Return [x, y] of the center of cell containing provided text 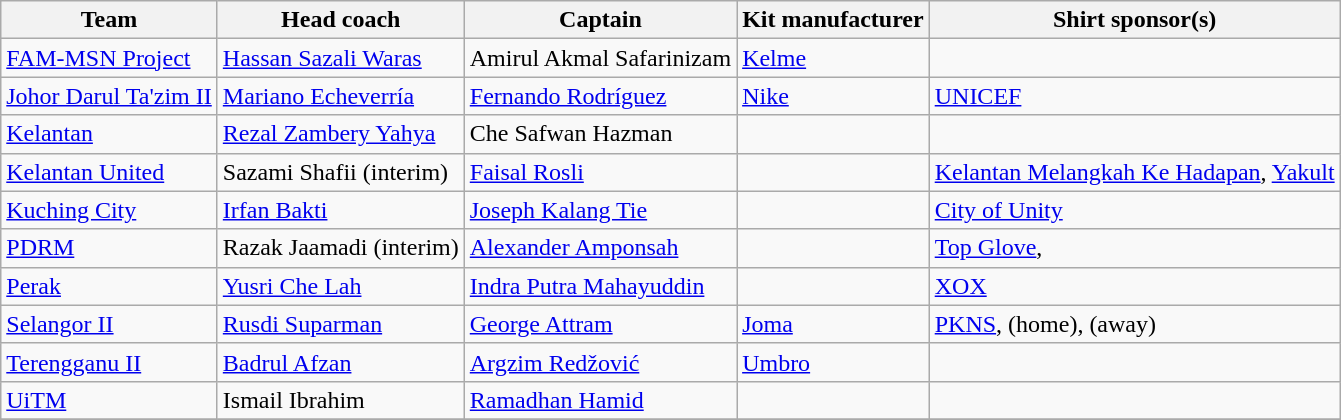
Alexander Amponsah [600, 248]
Kelantan [110, 134]
Kelantan Melangkah Ke Hadapan, Yakult [1134, 172]
Kelantan United [110, 172]
Shirt sponsor(s) [1134, 20]
PDRM [110, 248]
Rezal Zambery Yahya [340, 134]
Hassan Sazali Waras [340, 58]
Fernando Rodríguez [600, 96]
Umbro [834, 362]
George Attram [600, 324]
Razak Jaamadi (interim) [340, 248]
Ismail Ibrahim [340, 400]
Joma [834, 324]
Irfan Bakti [340, 210]
Top Glove, [1134, 248]
Perak [110, 286]
XOX [1134, 286]
Terengganu II [110, 362]
Faisal Rosli [600, 172]
Che Safwan Hazman [600, 134]
Kit manufacturer [834, 20]
Indra Putra Mahayuddin [600, 286]
FAM-MSN Project [110, 58]
City of Unity [1134, 210]
Badrul Afzan [340, 362]
Johor Darul Ta'zim II [110, 96]
Joseph Kalang Tie [600, 210]
Rusdi Suparman [340, 324]
Mariano Echeverría [340, 96]
Kuching City [110, 210]
Head coach [340, 20]
Selangor II [110, 324]
Yusri Che Lah [340, 286]
Nike [834, 96]
Kelme [834, 58]
Amirul Akmal Safarinizam [600, 58]
UiTM [110, 400]
Argzim Redžović [600, 362]
Sazami Shafii (interim) [340, 172]
UNICEF [1134, 96]
Team [110, 20]
PKNS, (home), (away) [1134, 324]
Captain [600, 20]
Ramadhan Hamid [600, 400]
